Detect which cell encompasses the target text, then output its [x, y] center coordinate. 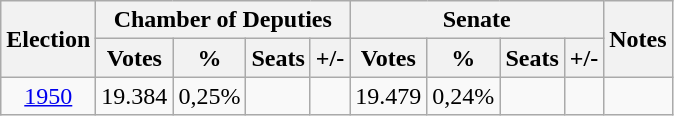
19.384 [134, 96]
Chamber of Deputies [223, 20]
1950 [48, 96]
Senate [477, 20]
Notes [638, 39]
0,25% [210, 96]
Election [48, 39]
19.479 [388, 96]
0,24% [464, 96]
